Capture the cell that displays the provided text and extract its (X, Y) central coordinate. 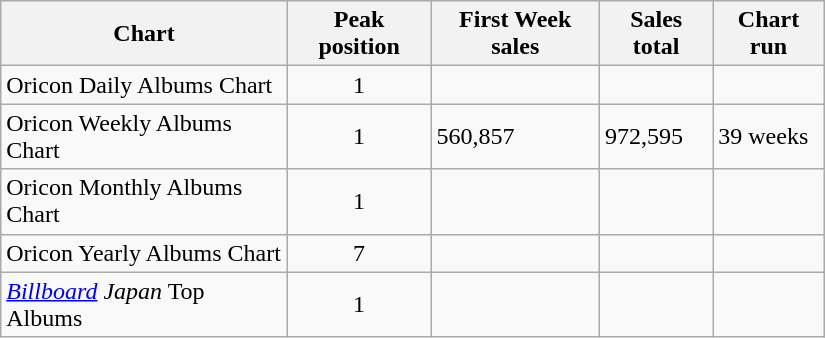
Peak position (359, 34)
Sales total (656, 34)
39 weeks (769, 136)
First Week sales (516, 34)
Oricon Daily Albums Chart (144, 85)
Chart run (769, 34)
560,857 (516, 136)
Oricon Monthly Albums Chart (144, 202)
972,595 (656, 136)
7 (359, 253)
Oricon Weekly Albums Chart (144, 136)
Billboard Japan Top Albums (144, 304)
Oricon Yearly Albums Chart (144, 253)
Chart (144, 34)
